Determine the (x, y) coordinate at the center of the cell enclosing the given text.  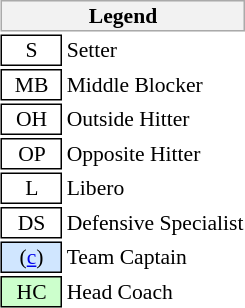
Libero (155, 188)
OH (32, 120)
MB (32, 85)
(c) (32, 258)
S (32, 50)
Head Coach (155, 292)
Setter (155, 50)
Defensive Specialist (155, 223)
L (32, 188)
Middle Blocker (155, 85)
Team Captain (155, 258)
Outside Hitter (155, 120)
Legend (123, 16)
HC (32, 292)
OP (32, 154)
Opposite Hitter (155, 154)
DS (32, 223)
